Find where the given text appears and provide that cell's center as (x, y) coordinate. 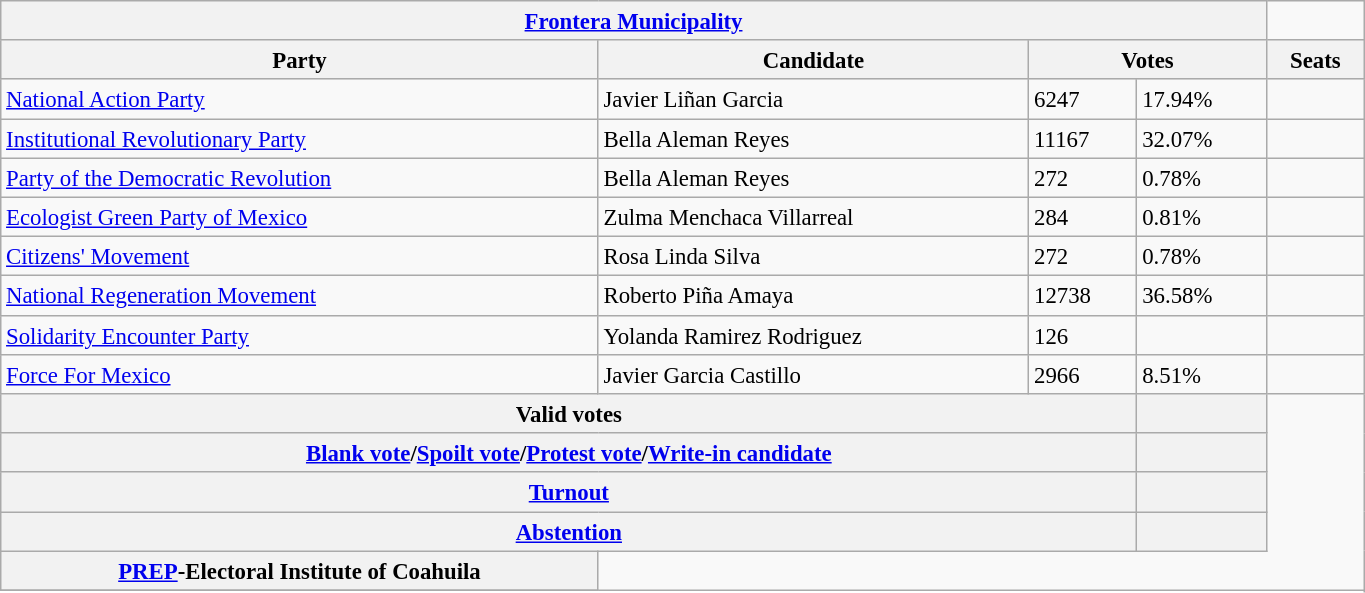
32.07% (1202, 138)
Ecologist Green Party of Mexico (300, 216)
17.94% (1202, 100)
11167 (1083, 138)
Blank vote/Spoilt vote/Protest vote/Write-in candidate (569, 452)
Votes (1148, 60)
Party of the Democratic Revolution (300, 178)
PREP-Electoral Institute of Coahuila (300, 570)
Force For Mexico (300, 374)
Institutional Revolutionary Party (300, 138)
Solidarity Encounter Party (300, 334)
0.81% (1202, 216)
Yolanda Ramirez Rodriguez (814, 334)
Party (300, 60)
284 (1083, 216)
6247 (1083, 100)
Rosa Linda Silva (814, 256)
Turnout (569, 492)
Javier Garcia Castillo (814, 374)
36.58% (1202, 296)
Candidate (814, 60)
2966 (1083, 374)
National Action Party (300, 100)
Valid votes (569, 414)
Citizens' Movement (300, 256)
8.51% (1202, 374)
Abstention (569, 532)
Roberto Piña Amaya (814, 296)
Frontera Municipality (634, 20)
Seats (1315, 60)
Zulma Menchaca Villarreal (814, 216)
12738 (1083, 296)
National Regeneration Movement (300, 296)
126 (1083, 334)
Javier Liñan Garcia (814, 100)
